Locate the cell with the specified text and output its (x, y) center coordinate. 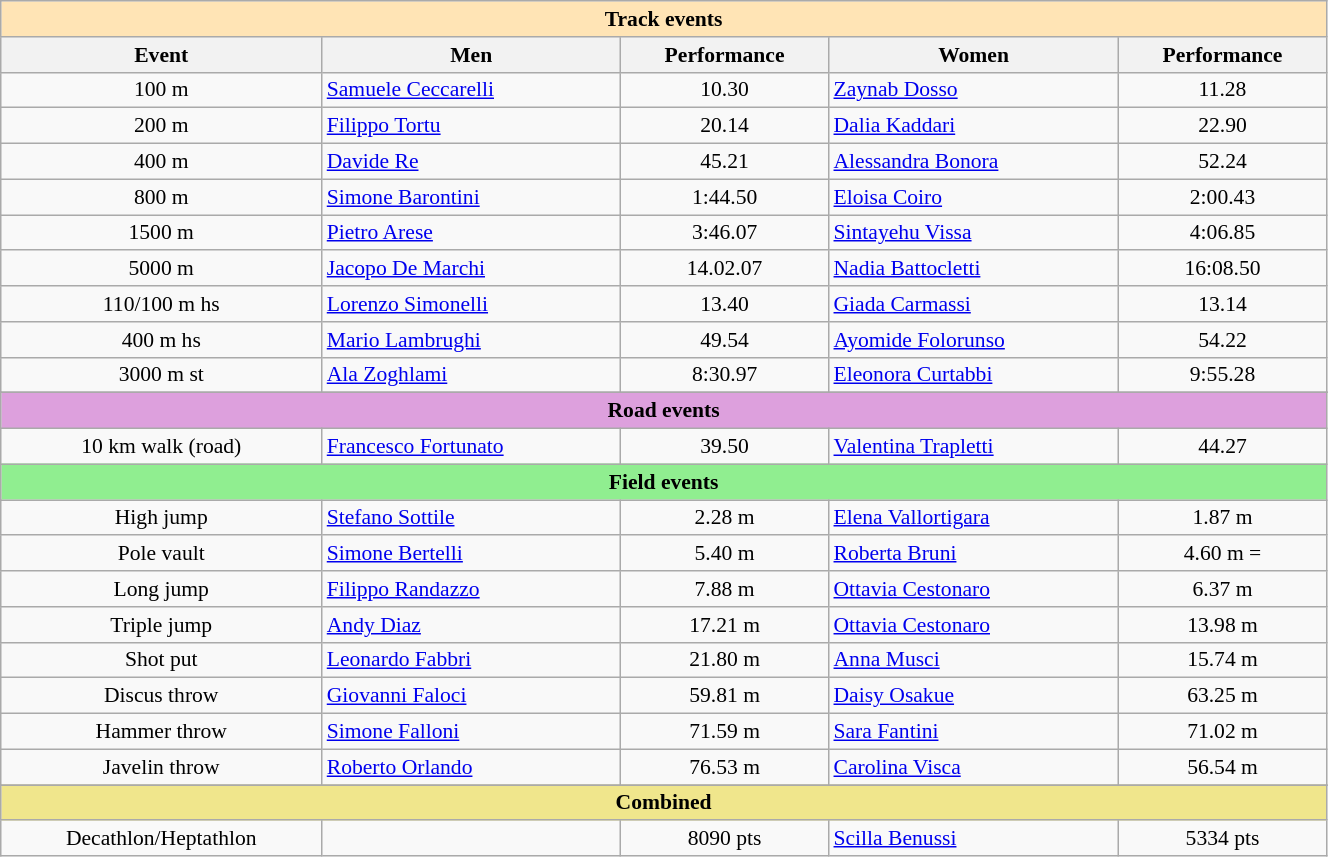
Pietro Arese (472, 233)
3:46.07 (725, 233)
Simone Falloni (472, 732)
Filippo Tortu (472, 126)
Davide Re (472, 162)
56.54 m (1223, 767)
Dalia Kaddari (973, 126)
21.80 m (725, 660)
Discus throw (162, 696)
71.02 m (1223, 732)
Roberta Bruni (973, 554)
5334 pts (1223, 839)
Lorenzo Simonelli (472, 304)
400 m (162, 162)
39.50 (725, 447)
Daisy Osakue (973, 696)
Javelin throw (162, 767)
13.98 m (1223, 625)
Leonardo Fabbri (472, 660)
Eloisa Coiro (973, 197)
1.87 m (1223, 518)
Stefano Sottile (472, 518)
Zaynab Dosso (973, 90)
13.14 (1223, 304)
49.54 (725, 340)
45.21 (725, 162)
Giovanni Faloci (472, 696)
71.59 m (725, 732)
Ala Zoghlami (472, 375)
Eleonora Curtabbi (973, 375)
8:30.97 (725, 375)
22.90 (1223, 126)
Scilla Benussi (973, 839)
Track events (664, 19)
Jacopo De Marchi (472, 269)
5.40 m (725, 554)
52.24 (1223, 162)
Ayomide Folorunso (973, 340)
17.21 m (725, 625)
Anna Musci (973, 660)
16:08.50 (1223, 269)
4:06.85 (1223, 233)
Men (472, 55)
Filippo Randazzo (472, 589)
1500 m (162, 233)
Giada Carmassi (973, 304)
76.53 m (725, 767)
7.88 m (725, 589)
Shot put (162, 660)
13.40 (725, 304)
Francesco Fortunato (472, 447)
54.22 (1223, 340)
Combined (664, 803)
1:44.50 (725, 197)
Samuele Ceccarelli (472, 90)
11.28 (1223, 90)
Mario Lambrughi (472, 340)
4.60 m = (1223, 554)
3000 m st (162, 375)
15.74 m (1223, 660)
Women (973, 55)
8090 pts (725, 839)
Road events (664, 411)
Nadia Battocletti (973, 269)
Simone Bertelli (472, 554)
Alessandra Bonora (973, 162)
Decathlon/Heptathlon (162, 839)
Roberto Orlando (472, 767)
20.14 (725, 126)
Field events (664, 482)
44.27 (1223, 447)
110/100 m hs (162, 304)
200 m (162, 126)
Hammer throw (162, 732)
Sara Fantini (973, 732)
2.28 m (725, 518)
63.25 m (1223, 696)
Sintayehu Vissa (973, 233)
800 m (162, 197)
Elena Vallortigara (973, 518)
Carolina Visca (973, 767)
Valentina Trapletti (973, 447)
2:00.43 (1223, 197)
Event (162, 55)
5000 m (162, 269)
High jump (162, 518)
10.30 (725, 90)
400 m hs (162, 340)
100 m (162, 90)
Long jump (162, 589)
Andy Diaz (472, 625)
Triple jump (162, 625)
9:55.28 (1223, 375)
6.37 m (1223, 589)
14.02.07 (725, 269)
Pole vault (162, 554)
Simone Barontini (472, 197)
59.81 m (725, 696)
10 km walk (road) (162, 447)
